For the text-containing cell, return its midpoint in [X, Y] coordinate format. 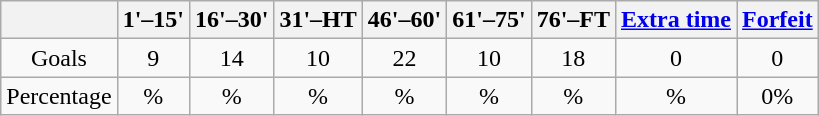
46'–60' [404, 20]
16'–30' [231, 20]
31'–HT [318, 20]
76'–FT [573, 20]
Extra time [676, 20]
Percentage [59, 96]
Goals [59, 58]
61'–75' [489, 20]
0% [778, 96]
14 [231, 58]
1'–15' [153, 20]
9 [153, 58]
18 [573, 58]
Forfeit [778, 20]
22 [404, 58]
